Extract the [x, y] coordinate from the center of the cell holding the provided text.  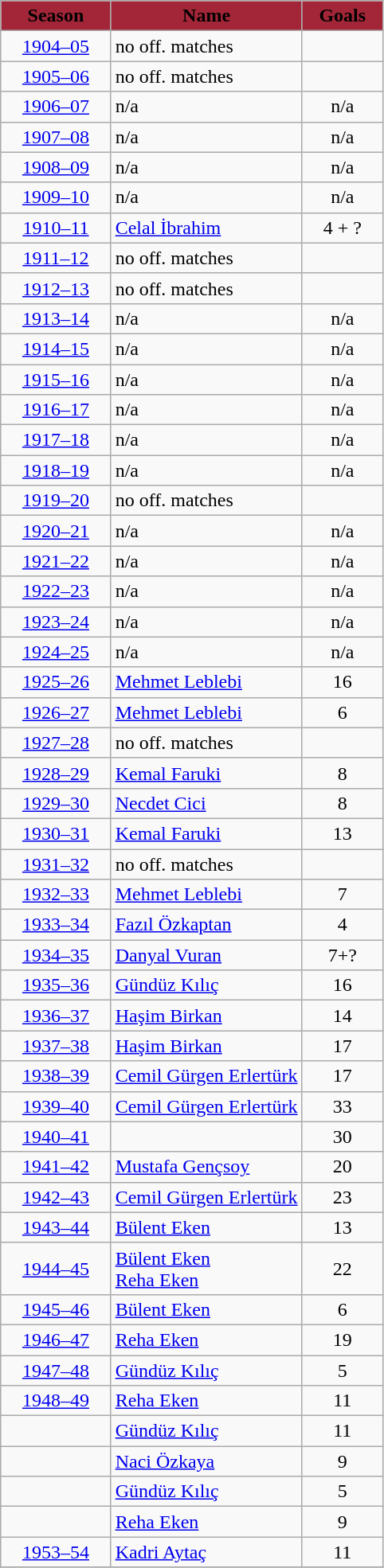
1912–13 [56, 288]
1929–30 [56, 803]
Kadri Aytaç [206, 1552]
1914–15 [56, 349]
1918–19 [56, 470]
1944–45 [56, 1269]
1911–12 [56, 258]
1915–16 [56, 380]
1937–38 [56, 1046]
Celal İbrahim [206, 228]
1905–06 [56, 76]
1927–28 [56, 743]
4 + ? [343, 228]
23 [343, 1197]
1922–23 [56, 591]
1924–25 [56, 652]
1923–24 [56, 622]
1919–20 [56, 501]
1920–21 [56, 531]
1904–05 [56, 46]
Naci Özkaya [206, 1461]
1953–54 [56, 1552]
Season [56, 16]
30 [343, 1137]
1930–31 [56, 833]
1906–07 [56, 107]
1947–48 [56, 1370]
1910–11 [56, 228]
Necdet Cici [206, 803]
7 [343, 895]
4 [343, 925]
Name [206, 16]
1942–43 [56, 1197]
1938–39 [56, 1076]
20 [343, 1167]
1933–34 [56, 925]
1916–17 [56, 410]
1941–42 [56, 1167]
Fazıl Özkaptan [206, 925]
1943–44 [56, 1227]
Danyal Vuran [206, 955]
22 [343, 1269]
1926–27 [56, 712]
1936–37 [56, 1016]
1945–46 [56, 1309]
1913–14 [56, 318]
1917–18 [56, 440]
19 [343, 1340]
1925–26 [56, 682]
Bülent Eken Reha Eken [206, 1269]
7+? [343, 955]
14 [343, 1016]
1907–08 [56, 137]
1932–33 [56, 895]
1909–10 [56, 197]
33 [343, 1106]
1934–35 [56, 955]
1948–49 [56, 1401]
Mustafa Gençsoy [206, 1167]
1931–32 [56, 864]
1940–41 [56, 1137]
Goals [343, 16]
1935–36 [56, 985]
1921–22 [56, 561]
1946–47 [56, 1340]
1928–29 [56, 773]
1939–40 [56, 1106]
1908–09 [56, 167]
